Detect which cell encompasses the target text, then output its (x, y) center coordinate. 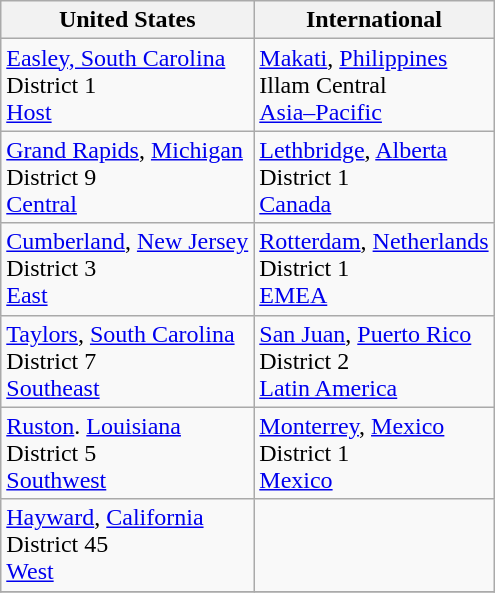
Monterrey, MexicoDistrict 1Mexico (374, 453)
Hayward, CaliforniaDistrict 45West (128, 545)
San Juan, Puerto RicoDistrict 2Latin America (374, 361)
Ruston. LouisianaDistrict 5Southwest (128, 453)
Makati, Philippines Illam Central Asia–Pacific (374, 85)
Lethbridge, AlbertaDistrict 1Canada (374, 177)
Grand Rapids, MichiganDistrict 9Central (128, 177)
Cumberland, New JerseyDistrict 3East (128, 269)
International (374, 20)
Easley, South CarolinaDistrict 1Host (128, 85)
United States (128, 20)
Taylors, South CarolinaDistrict 7Southeast (128, 361)
Rotterdam, NetherlandsDistrict 1EMEA (374, 269)
